Scan for the cell matching the given text and deliver its (X, Y) coordinate at center. 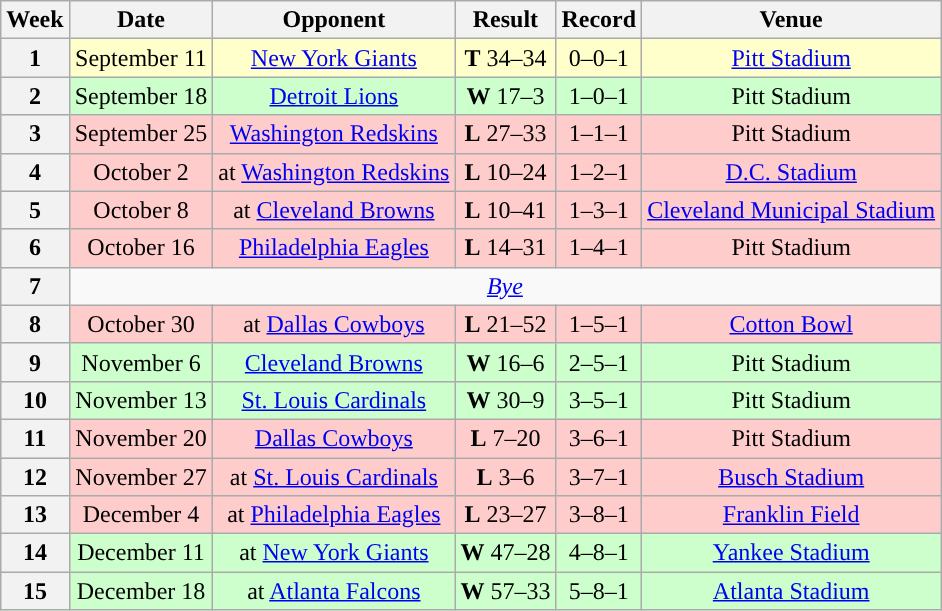
Opponent (334, 20)
3–5–1 (599, 400)
Cleveland Municipal Stadium (792, 210)
October 8 (141, 210)
Cleveland Browns (334, 362)
Philadelphia Eagles (334, 248)
W 47–28 (506, 553)
L 10–41 (506, 210)
Franklin Field (792, 515)
L 14–31 (506, 248)
October 2 (141, 172)
1–1–1 (599, 134)
October 16 (141, 248)
Result (506, 20)
St. Louis Cardinals (334, 400)
W 30–9 (506, 400)
September 18 (141, 96)
at Washington Redskins (334, 172)
at Philadelphia Eagles (334, 515)
5 (35, 210)
December 4 (141, 515)
13 (35, 515)
Cotton Bowl (792, 324)
Busch Stadium (792, 477)
4–8–1 (599, 553)
at St. Louis Cardinals (334, 477)
Bye (505, 286)
L 27–33 (506, 134)
4 (35, 172)
December 18 (141, 591)
2 (35, 96)
5–8–1 (599, 591)
November 20 (141, 438)
W 16–6 (506, 362)
11 (35, 438)
3 (35, 134)
T 34–34 (506, 58)
14 (35, 553)
10 (35, 400)
Atlanta Stadium (792, 591)
D.C. Stadium (792, 172)
at Cleveland Browns (334, 210)
November 27 (141, 477)
Date (141, 20)
1–3–1 (599, 210)
1 (35, 58)
Week (35, 20)
0–0–1 (599, 58)
12 (35, 477)
L 23–27 (506, 515)
Detroit Lions (334, 96)
Record (599, 20)
7 (35, 286)
October 30 (141, 324)
Venue (792, 20)
Yankee Stadium (792, 553)
9 (35, 362)
at New York Giants (334, 553)
September 11 (141, 58)
15 (35, 591)
L 7–20 (506, 438)
L 21–52 (506, 324)
1–0–1 (599, 96)
L 10–24 (506, 172)
November 13 (141, 400)
1–2–1 (599, 172)
3–7–1 (599, 477)
New York Giants (334, 58)
3–8–1 (599, 515)
W 17–3 (506, 96)
L 3–6 (506, 477)
at Atlanta Falcons (334, 591)
3–6–1 (599, 438)
2–5–1 (599, 362)
W 57–33 (506, 591)
1–4–1 (599, 248)
6 (35, 248)
8 (35, 324)
at Dallas Cowboys (334, 324)
Dallas Cowboys (334, 438)
December 11 (141, 553)
September 25 (141, 134)
Washington Redskins (334, 134)
November 6 (141, 362)
1–5–1 (599, 324)
